Return (X, Y) of the center of cell containing provided text 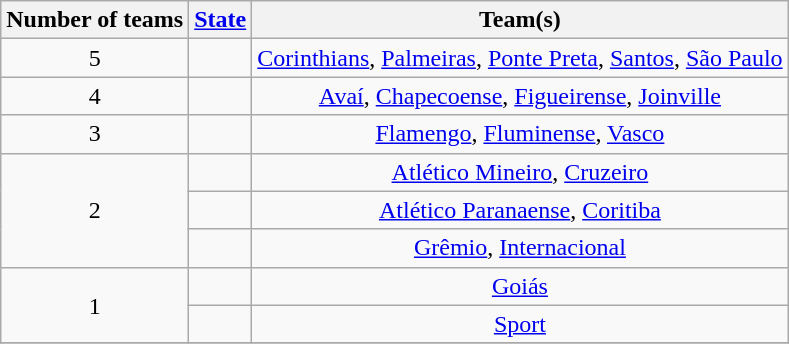
Grêmio, Internacional (520, 248)
3 (95, 134)
Flamengo, Fluminense, Vasco (520, 134)
Atlético Paranaense, Coritiba (520, 210)
5 (95, 58)
Team(s) (520, 20)
Atlético Mineiro, Cruzeiro (520, 172)
Goiás (520, 286)
Sport (520, 324)
Avaí, Chapecoense, Figueirense, Joinville (520, 96)
4 (95, 96)
Number of teams (95, 20)
Corinthians, Palmeiras, Ponte Preta, Santos, São Paulo (520, 58)
2 (95, 210)
State (220, 20)
1 (95, 305)
